Detect which cell encompasses the target text, then output its (X, Y) center coordinate. 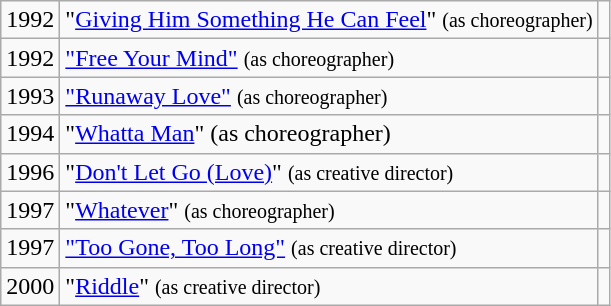
1996 (30, 172)
"Free Your Mind" (as choreographer) (329, 58)
"Whatever" (as choreographer) (329, 210)
1994 (30, 134)
2000 (30, 286)
1993 (30, 96)
"Runaway Love" (as choreographer) (329, 96)
"Whatta Man" (as choreographer) (329, 134)
"Riddle" (as creative director) (329, 286)
"Too Gone, Too Long" (as creative director) (329, 248)
"Giving Him Something He Can Feel" (as choreographer) (329, 20)
"Don't Let Go (Love)" (as creative director) (329, 172)
